Scan for the cell matching the given text and deliver its [X, Y] coordinate at center. 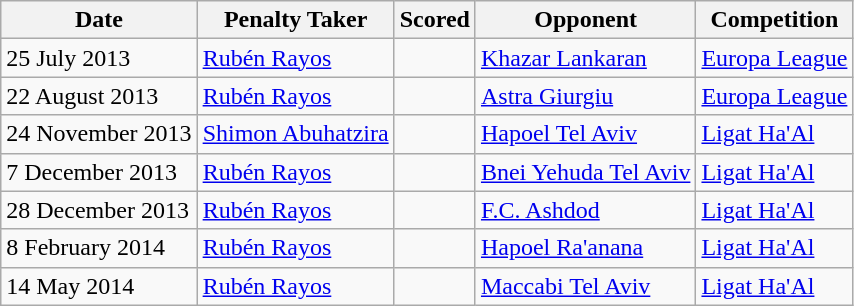
Hapoel Tel Aviv [585, 134]
24 November 2013 [99, 134]
Maccabi Tel Aviv [585, 286]
22 August 2013 [99, 96]
Astra Giurgiu [585, 96]
Competition [774, 20]
25 July 2013 [99, 58]
Date [99, 20]
Bnei Yehuda Tel Aviv [585, 172]
14 May 2014 [99, 286]
Opponent [585, 20]
Scored [434, 20]
7 December 2013 [99, 172]
8 February 2014 [99, 248]
28 December 2013 [99, 210]
Khazar Lankaran [585, 58]
Penalty Taker [296, 20]
F.C. Ashdod [585, 210]
Hapoel Ra'anana [585, 248]
Shimon Abuhatzira [296, 134]
